Find where the given text appears and provide that cell's center as (X, Y) coordinate. 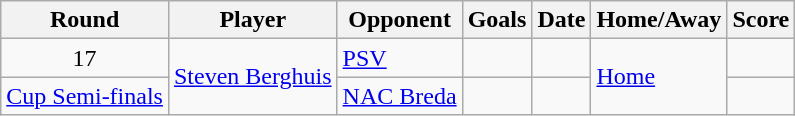
Player (252, 20)
Round (85, 20)
Steven Berghuis (252, 77)
Date (562, 20)
Opponent (400, 20)
PSV (400, 58)
Cup Semi-finals (85, 96)
Home/Away (659, 20)
Score (761, 20)
Goals (497, 20)
17 (85, 58)
NAC Breda (400, 96)
Home (659, 77)
